Extract the [X, Y] coordinate from the center of the cell holding the provided text.  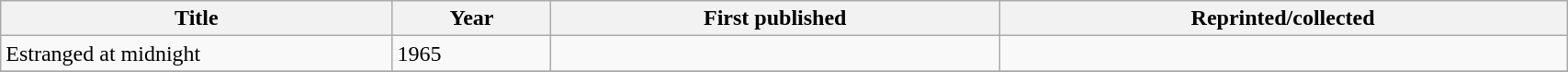
Year [472, 18]
First published [775, 18]
1965 [472, 54]
Estranged at midnight [197, 54]
Reprinted/collected [1283, 18]
Title [197, 18]
